For the text-containing cell, return its midpoint in [x, y] coordinate format. 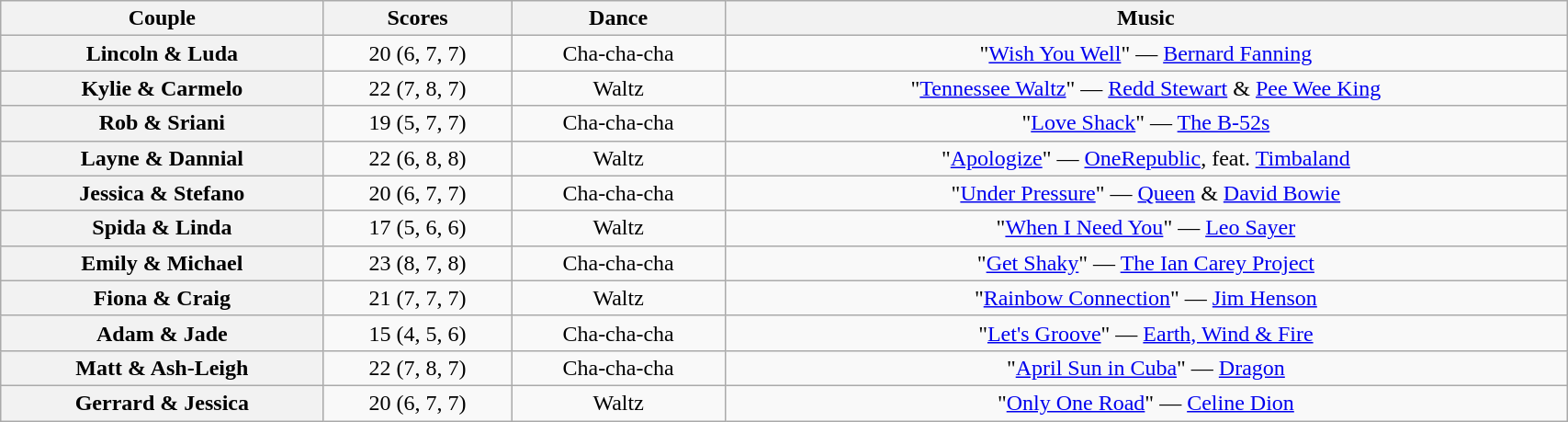
15 (4, 5, 6) [417, 333]
"Love Shack" — The B-52s [1146, 123]
Layne & Dannial [162, 158]
17 (5, 6, 6) [417, 228]
22 (6, 8, 8) [417, 158]
Jessica & Stefano [162, 193]
"Let's Groove" — Earth, Wind & Fire [1146, 333]
Lincoln & Luda [162, 53]
21 (7, 7, 7) [417, 298]
Fiona & Craig [162, 298]
Spida & Linda [162, 228]
Emily & Michael [162, 263]
Music [1146, 18]
Scores [417, 18]
"Tennessee Waltz" — Redd Stewart & Pee Wee King [1146, 88]
Rob & Sriani [162, 123]
"Apologize" — OneRepublic, feat. Timbaland [1146, 158]
Gerrard & Jessica [162, 403]
Adam & Jade [162, 333]
19 (5, 7, 7) [417, 123]
Couple [162, 18]
Matt & Ash-Leigh [162, 368]
"April Sun in Cuba" — Dragon [1146, 368]
"Wish You Well" — Bernard Fanning [1146, 53]
Kylie & Carmelo [162, 88]
"Get Shaky" — The Ian Carey Project [1146, 263]
23 (8, 7, 8) [417, 263]
"When I Need You" — Leo Sayer [1146, 228]
"Rainbow Connection" — Jim Henson [1146, 298]
"Only One Road" — Celine Dion [1146, 403]
Dance [618, 18]
"Under Pressure" — Queen & David Bowie [1146, 193]
